For the text-containing cell, return its midpoint in (x, y) coordinate format. 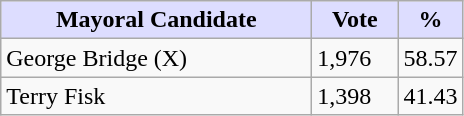
Mayoral Candidate (156, 20)
Terry Fisk (156, 96)
Vote (355, 20)
George Bridge (X) (156, 58)
1,976 (355, 58)
58.57 (430, 58)
1,398 (355, 96)
% (430, 20)
41.43 (430, 96)
